Output the (X, Y) coordinate of the center of the cell containing the given text.  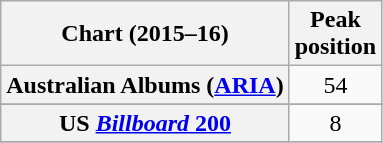
Chart (2015–16) (145, 34)
54 (335, 85)
Australian Albums (ARIA) (145, 85)
8 (335, 123)
US Billboard 200 (145, 123)
Peak position (335, 34)
